Find where the given text appears and provide that cell's center as [x, y] coordinate. 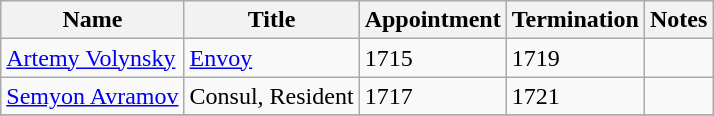
Title [272, 20]
1715 [432, 58]
1717 [432, 96]
Name [92, 20]
Consul, Resident [272, 96]
Termination [575, 20]
1721 [575, 96]
Semyon Avramov [92, 96]
Appointment [432, 20]
Artemy Volynsky [92, 58]
Envoy [272, 58]
Notes [678, 20]
1719 [575, 58]
